Return (x, y) of the center of cell containing provided text 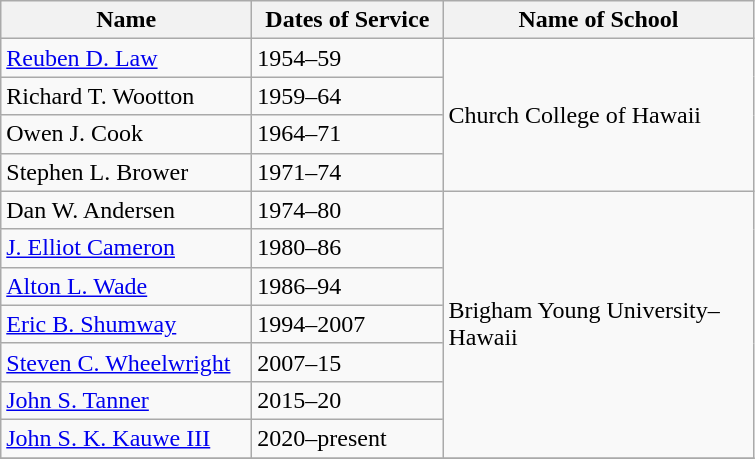
Alton L. Wade (126, 286)
2015–20 (348, 400)
Reuben D. Law (126, 58)
1974–80 (348, 210)
1971–74 (348, 172)
Stephen L. Brower (126, 172)
1954–59 (348, 58)
1980–86 (348, 248)
Dan W. Andersen (126, 210)
Name of School (598, 20)
2007–15 (348, 362)
1986–94 (348, 286)
Dates of Service (348, 20)
1994–2007 (348, 324)
John S. Tanner (126, 400)
J. Elliot Cameron (126, 248)
John S. K. Kauwe III (126, 438)
Church College of Hawaii (598, 115)
1959–64 (348, 96)
Owen J. Cook (126, 134)
1964–71 (348, 134)
Eric B. Shumway (126, 324)
Richard T. Wootton (126, 96)
Steven C. Wheelwright (126, 362)
Brigham Young University–Hawaii (598, 324)
2020–present (348, 438)
Name (126, 20)
